Return [x, y] of the center of cell containing provided text 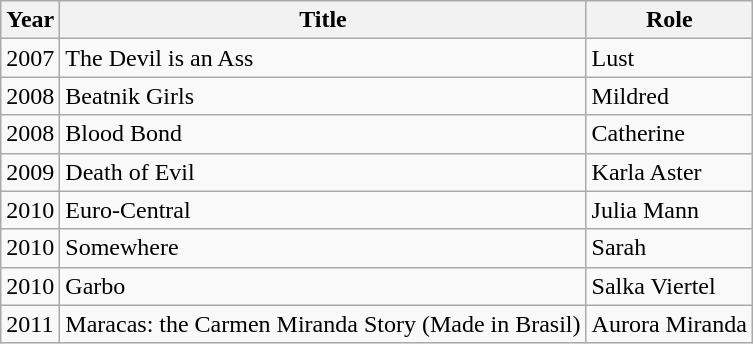
Maracas: the Carmen Miranda Story (Made in Brasil) [323, 324]
Euro-Central [323, 210]
2007 [30, 58]
Role [669, 20]
Death of Evil [323, 172]
The Devil is an Ass [323, 58]
Year [30, 20]
2011 [30, 324]
Beatnik Girls [323, 96]
Blood Bond [323, 134]
Garbo [323, 286]
Sarah [669, 248]
Karla Aster [669, 172]
Title [323, 20]
Aurora Miranda [669, 324]
Somewhere [323, 248]
2009 [30, 172]
Lust [669, 58]
Julia Mann [669, 210]
Catherine [669, 134]
Mildred [669, 96]
Salka Viertel [669, 286]
